Extract the [x, y] coordinate from the center of the cell holding the provided text.  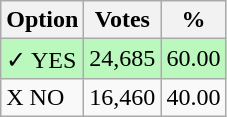
60.00 [194, 59]
X NO [42, 97]
24,685 [122, 59]
Votes [122, 20]
Option [42, 20]
40.00 [194, 97]
16,460 [122, 97]
% [194, 20]
✓ YES [42, 59]
